Determine the (x, y) coordinate at the center of the cell enclosing the given text.  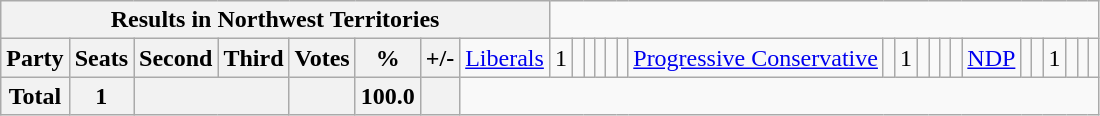
100.0 (388, 96)
Second (176, 58)
Votes (322, 58)
Liberals (505, 58)
Total (35, 96)
Seats (101, 58)
NDP (992, 58)
Results in Northwest Territories (276, 20)
% (388, 58)
Third (254, 58)
+/- (440, 58)
Progressive Conservative (756, 58)
Party (35, 58)
